Detect which cell encompasses the target text, then output its [x, y] center coordinate. 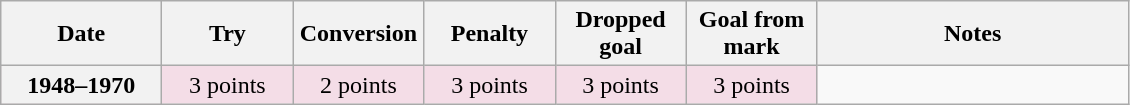
Penalty [490, 34]
Goal from mark [752, 34]
Try [228, 34]
Dropped goal [620, 34]
Notes [972, 34]
Conversion [358, 34]
1948–1970 [82, 85]
Date [82, 34]
2 points [358, 85]
